Scan for the cell matching the given text and deliver its [X, Y] coordinate at center. 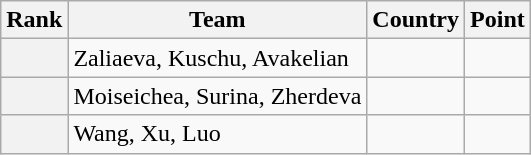
Wang, Xu, Luo [218, 134]
Point [498, 20]
Moiseichea, Surina, Zherdeva [218, 96]
Rank [34, 20]
Country [416, 20]
Zaliaeva, Kuschu, Avakelian [218, 58]
Team [218, 20]
